Output the [X, Y] coordinate of the center of the cell containing the given text.  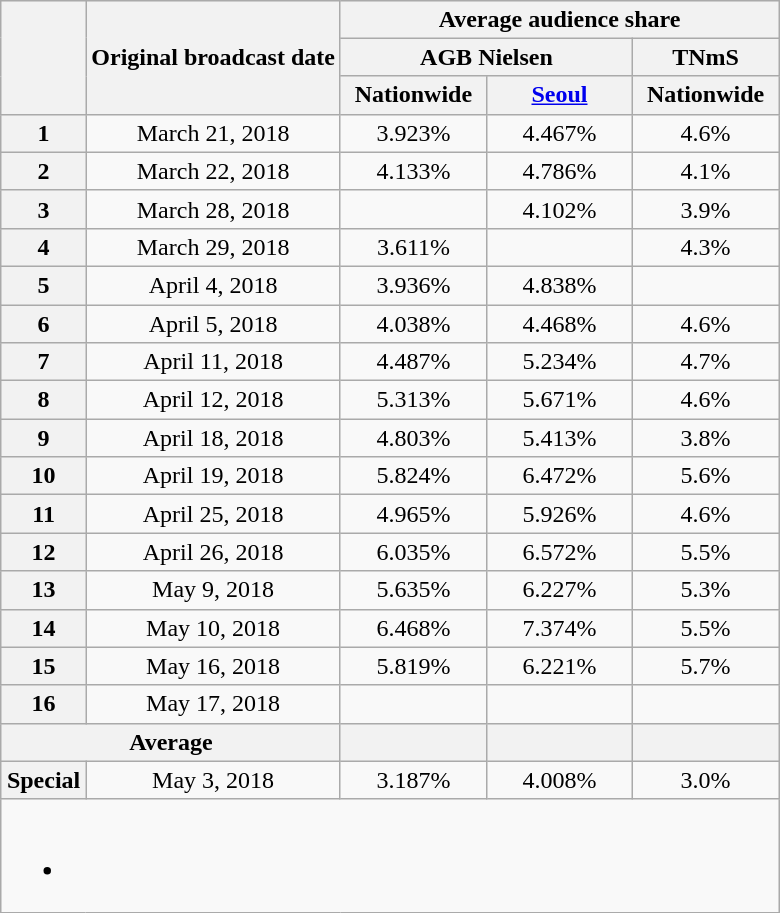
6.221% [559, 666]
12 [43, 552]
5.926% [559, 514]
March 22, 2018 [214, 171]
April 11, 2018 [214, 362]
4.467% [559, 133]
16 [43, 704]
April 25, 2018 [214, 514]
May 3, 2018 [214, 780]
3.0% [706, 780]
5.234% [559, 362]
Seoul [559, 95]
1 [43, 133]
4.038% [413, 323]
4.3% [706, 247]
14 [43, 628]
April 12, 2018 [214, 400]
May 10, 2018 [214, 628]
4.965% [413, 514]
3.9% [706, 209]
5.819% [413, 666]
6.035% [413, 552]
April 5, 2018 [214, 323]
April 4, 2018 [214, 285]
4.1% [706, 171]
TNmS [706, 57]
4.008% [559, 780]
May 9, 2018 [214, 590]
4.487% [413, 362]
May 17, 2018 [214, 704]
13 [43, 590]
3.8% [706, 438]
4.786% [559, 171]
5.313% [413, 400]
5.7% [706, 666]
5.3% [706, 590]
7 [43, 362]
4 [43, 247]
15 [43, 666]
May 16, 2018 [214, 666]
11 [43, 514]
April 18, 2018 [214, 438]
6.468% [413, 628]
3.611% [413, 247]
5.635% [413, 590]
6 [43, 323]
April 26, 2018 [214, 552]
March 21, 2018 [214, 133]
4.803% [413, 438]
AGB Nielsen [486, 57]
Original broadcast date [214, 57]
Average audience share [559, 19]
Special [43, 780]
6.227% [559, 590]
9 [43, 438]
6.572% [559, 552]
4.468% [559, 323]
7.374% [559, 628]
5.6% [706, 476]
2 [43, 171]
March 28, 2018 [214, 209]
6.472% [559, 476]
8 [43, 400]
3.187% [413, 780]
4.133% [413, 171]
5.824% [413, 476]
3.936% [413, 285]
April 19, 2018 [214, 476]
4.7% [706, 362]
Average [170, 742]
3.923% [413, 133]
4.838% [559, 285]
5.413% [559, 438]
5 [43, 285]
5.671% [559, 400]
3 [43, 209]
4.102% [559, 209]
10 [43, 476]
March 29, 2018 [214, 247]
